Locate the cell with the specified text and output its [x, y] center coordinate. 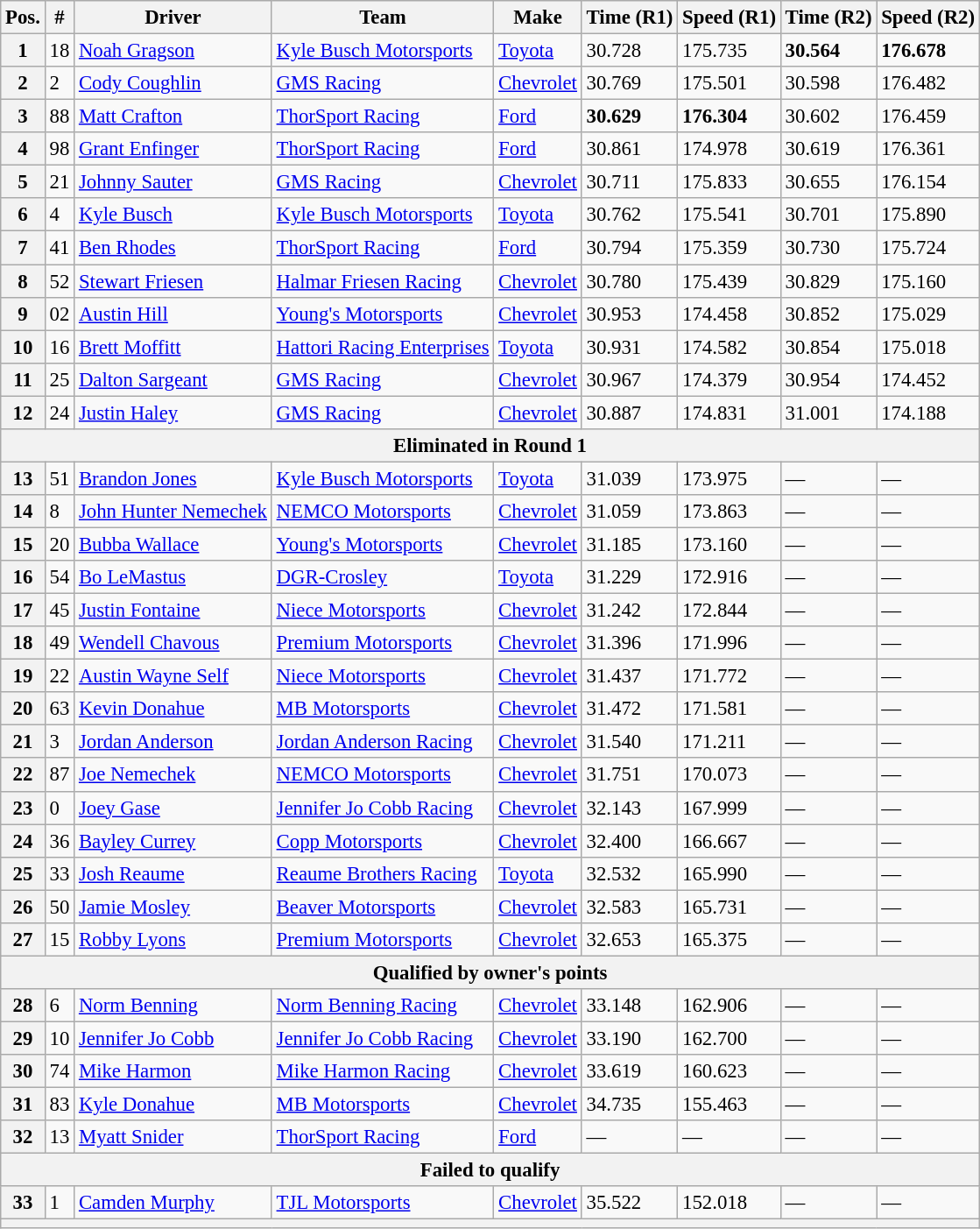
26 [23, 907]
30.829 [828, 281]
174.831 [730, 413]
175.018 [928, 347]
Joe Nemechek [173, 775]
30.619 [828, 149]
Austin Wayne Self [173, 676]
173.863 [730, 512]
31.242 [630, 611]
33.190 [630, 1038]
31.540 [630, 742]
Matt Crafton [173, 117]
30.728 [630, 51]
175.724 [928, 248]
176.154 [928, 182]
19 [23, 676]
DGR-Crosley [383, 577]
02 [60, 314]
74 [60, 1071]
Jordan Anderson [173, 742]
0 [60, 808]
162.906 [730, 1006]
Team [383, 18]
17 [23, 611]
174.452 [928, 379]
176.304 [730, 117]
Jennifer Jo Cobb [173, 1038]
Johnny Sauter [173, 182]
165.990 [730, 873]
30.931 [630, 347]
9 [23, 314]
Hattori Racing Enterprises [383, 347]
28 [23, 1006]
Reaume Brothers Racing [383, 873]
174.582 [730, 347]
32.583 [630, 907]
171.581 [730, 709]
John Hunter Nemechek [173, 512]
31.751 [630, 775]
87 [60, 775]
Myatt Snider [173, 1137]
30.564 [828, 51]
175.833 [730, 182]
175.439 [730, 281]
Mike Harmon [173, 1071]
14 [23, 512]
30.954 [828, 379]
175.890 [928, 215]
Speed (R2) [928, 18]
Brandon Jones [173, 478]
Qualified by owner's points [490, 972]
63 [60, 709]
174.379 [730, 379]
Kevin Donahue [173, 709]
174.978 [730, 149]
29 [23, 1038]
30.953 [630, 314]
50 [60, 907]
166.667 [730, 841]
Mike Harmon Racing [383, 1071]
30.780 [630, 281]
31 [23, 1105]
Cody Coughlin [173, 83]
Norm Benning [173, 1006]
Camden Murphy [173, 1203]
Ben Rhodes [173, 248]
30.701 [828, 215]
TJL Motorsports [383, 1203]
30.852 [828, 314]
172.844 [730, 611]
30.655 [828, 182]
88 [60, 117]
176.361 [928, 149]
Time (R1) [630, 18]
51 [60, 478]
167.999 [730, 808]
30.769 [630, 83]
172.916 [730, 577]
30.861 [630, 149]
30 [23, 1071]
176.459 [928, 117]
12 [23, 413]
23 [23, 808]
Speed (R1) [730, 18]
35.522 [630, 1203]
Justin Haley [173, 413]
7 [23, 248]
Bayley Currey [173, 841]
173.975 [730, 478]
41 [60, 248]
30.967 [630, 379]
171.211 [730, 742]
30.602 [828, 117]
30.762 [630, 215]
165.375 [730, 940]
Austin Hill [173, 314]
33.148 [630, 1006]
174.188 [928, 413]
155.463 [730, 1105]
31.437 [630, 676]
Bo LeMastus [173, 577]
175.160 [928, 281]
32 [23, 1137]
32.532 [630, 873]
175.541 [730, 215]
Grant Enfinger [173, 149]
83 [60, 1105]
Jordan Anderson Racing [383, 742]
Norm Benning Racing [383, 1006]
175.029 [928, 314]
54 [60, 577]
45 [60, 611]
Kyle Donahue [173, 1105]
Noah Gragson [173, 51]
Justin Fontaine [173, 611]
30.854 [828, 347]
Josh Reaume [173, 873]
30.598 [828, 83]
30.711 [630, 182]
Make [538, 18]
165.731 [730, 907]
Kyle Busch [173, 215]
31.472 [630, 709]
52 [60, 281]
Halmar Friesen Racing [383, 281]
Jamie Mosley [173, 907]
31.396 [630, 643]
Bubba Wallace [173, 544]
34.735 [630, 1105]
Robby Lyons [173, 940]
160.623 [730, 1071]
176.678 [928, 51]
Driver [173, 18]
152.018 [730, 1203]
Copp Motorsports [383, 841]
31.229 [630, 577]
Wendell Chavous [173, 643]
30.794 [630, 248]
31.039 [630, 478]
30.730 [828, 248]
175.359 [730, 248]
36 [60, 841]
173.160 [730, 544]
Eliminated in Round 1 [490, 446]
32.653 [630, 940]
Beaver Motorsports [383, 907]
176.482 [928, 83]
Brett Moffitt [173, 347]
175.735 [730, 51]
30.887 [630, 413]
Failed to qualify [490, 1170]
31.001 [828, 413]
49 [60, 643]
Stewart Friesen [173, 281]
Dalton Sargeant [173, 379]
175.501 [730, 83]
162.700 [730, 1038]
27 [23, 940]
Time (R2) [828, 18]
174.458 [730, 314]
30.629 [630, 117]
32.143 [630, 808]
170.073 [730, 775]
# [60, 18]
33.619 [630, 1071]
171.772 [730, 676]
31.059 [630, 512]
Pos. [23, 18]
Joey Gase [173, 808]
5 [23, 182]
31.185 [630, 544]
32.400 [630, 841]
171.996 [730, 643]
11 [23, 379]
98 [60, 149]
